Locate the cell with the specified text and output its (x, y) center coordinate. 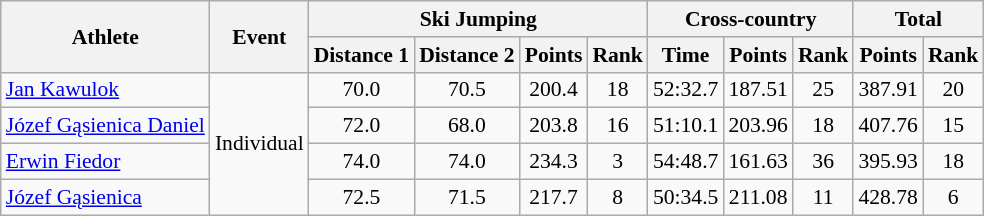
52:32.7 (686, 90)
Erwin Fiedor (106, 162)
11 (824, 197)
161.63 (758, 162)
25 (824, 90)
70.5 (466, 90)
203.8 (554, 126)
72.5 (362, 197)
Józef Gąsienica Daniel (106, 126)
36 (824, 162)
3 (618, 162)
387.91 (888, 90)
Ski Jumping (478, 19)
187.51 (758, 90)
70.0 (362, 90)
72.0 (362, 126)
71.5 (466, 197)
8 (618, 197)
6 (954, 197)
217.7 (554, 197)
Time (686, 55)
200.4 (554, 90)
Józef Gąsienica (106, 197)
Total (918, 19)
395.93 (888, 162)
15 (954, 126)
Cross-country (751, 19)
20 (954, 90)
Jan Kawulok (106, 90)
Event (260, 36)
68.0 (466, 126)
51:10.1 (686, 126)
16 (618, 126)
Distance 1 (362, 55)
50:34.5 (686, 197)
407.76 (888, 126)
211.08 (758, 197)
203.96 (758, 126)
234.3 (554, 162)
Athlete (106, 36)
Distance 2 (466, 55)
Individual (260, 143)
428.78 (888, 197)
54:48.7 (686, 162)
